Identify which cell holds the provided text, then report its [x, y] central coordinate. 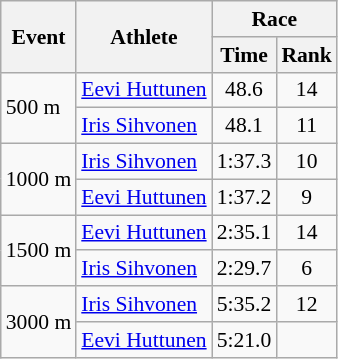
Rank [306, 55]
1000 m [38, 180]
48.6 [244, 90]
2:29.7 [244, 269]
5:21.0 [244, 340]
1500 m [38, 250]
10 [306, 162]
6 [306, 269]
48.1 [244, 126]
12 [306, 304]
500 m [38, 108]
1:37.3 [244, 162]
Time [244, 55]
2:35.1 [244, 233]
11 [306, 126]
1:37.2 [244, 197]
Event [38, 36]
5:35.2 [244, 304]
3000 m [38, 322]
9 [306, 197]
Race [274, 19]
Athlete [144, 36]
